For the text-containing cell, return its midpoint in (x, y) coordinate format. 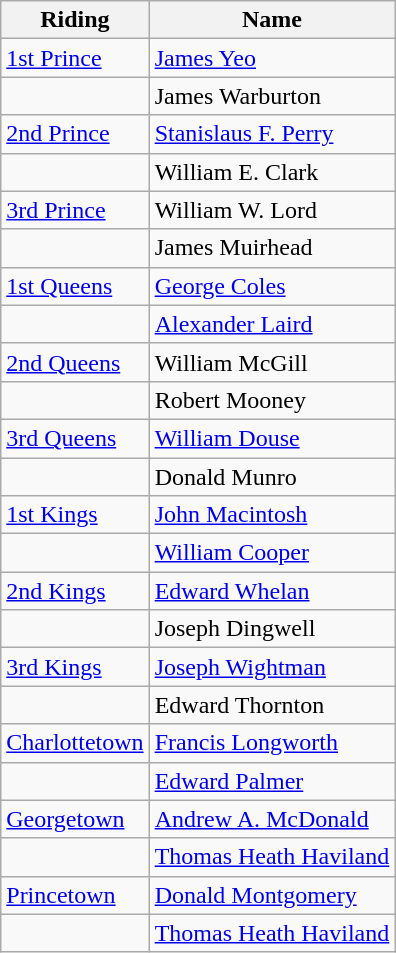
2nd Kings (75, 591)
2nd Prince (75, 134)
Riding (75, 20)
Edward Palmer (272, 781)
William E. Clark (272, 172)
John Macintosh (272, 515)
3rd Queens (75, 438)
Joseph Wightman (272, 667)
James Warburton (272, 96)
Name (272, 20)
William W. Lord (272, 210)
Robert Mooney (272, 400)
James Yeo (272, 58)
George Coles (272, 286)
Edward Whelan (272, 591)
3rd Prince (75, 210)
Charlottetown (75, 743)
Joseph Dingwell (272, 629)
William Cooper (272, 553)
Donald Montgomery (272, 895)
Edward Thornton (272, 705)
1st Prince (75, 58)
James Muirhead (272, 248)
1st Queens (75, 286)
Francis Longworth (272, 743)
William Douse (272, 438)
Donald Munro (272, 477)
Stanislaus F. Perry (272, 134)
William McGill (272, 362)
Andrew A. McDonald (272, 819)
Princetown (75, 895)
Georgetown (75, 819)
Alexander Laird (272, 324)
3rd Kings (75, 667)
2nd Queens (75, 362)
1st Kings (75, 515)
